Determine the (X, Y) coordinate at the center of the cell enclosing the given text.  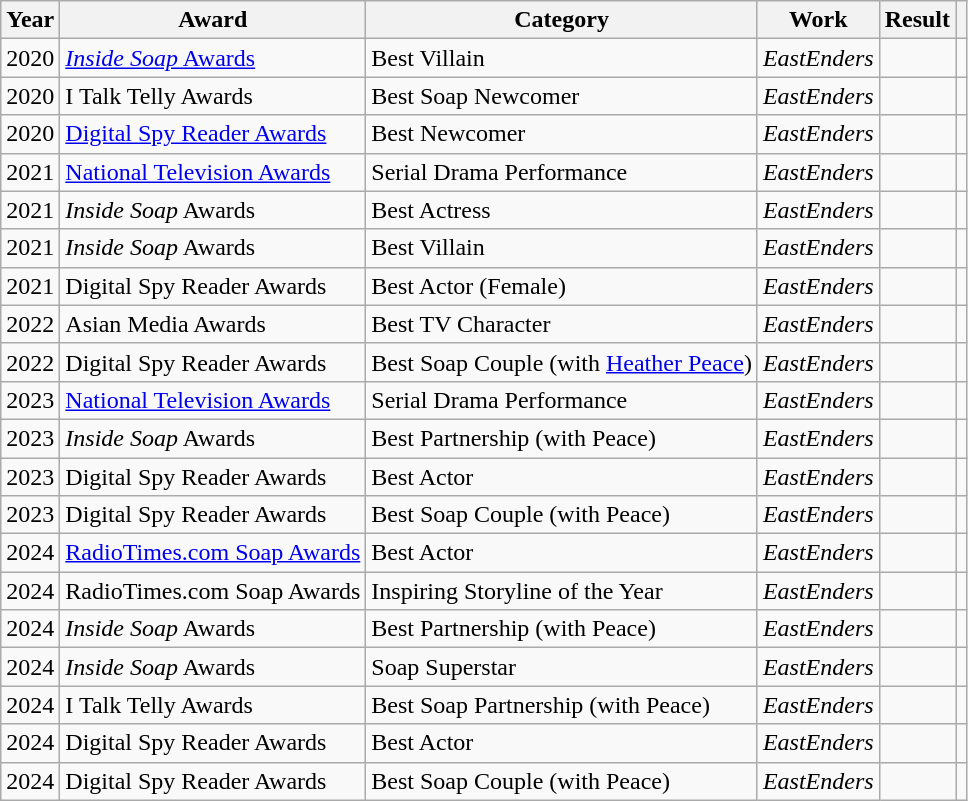
Best Soap Newcomer (562, 96)
Result (917, 20)
Best Soap Couple (with Heather Peace) (562, 362)
Category (562, 20)
Work (818, 20)
Soap Superstar (562, 667)
Award (213, 20)
Year (30, 20)
Best Actor (Female) (562, 286)
Best Newcomer (562, 134)
Best Actress (562, 210)
Asian Media Awards (213, 324)
Best TV Character (562, 324)
Inspiring Storyline of the Year (562, 591)
Best Soap Partnership (with Peace) (562, 705)
